Output the (X, Y) coordinate of the center of the cell containing the given text.  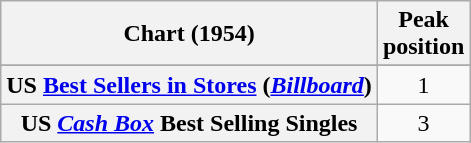
Chart (1954) (190, 34)
3 (423, 123)
Peakposition (423, 34)
US Best Sellers in Stores (Billboard) (190, 85)
US Cash Box Best Selling Singles (190, 123)
1 (423, 85)
